Scan for the cell matching the given text and deliver its (x, y) coordinate at center. 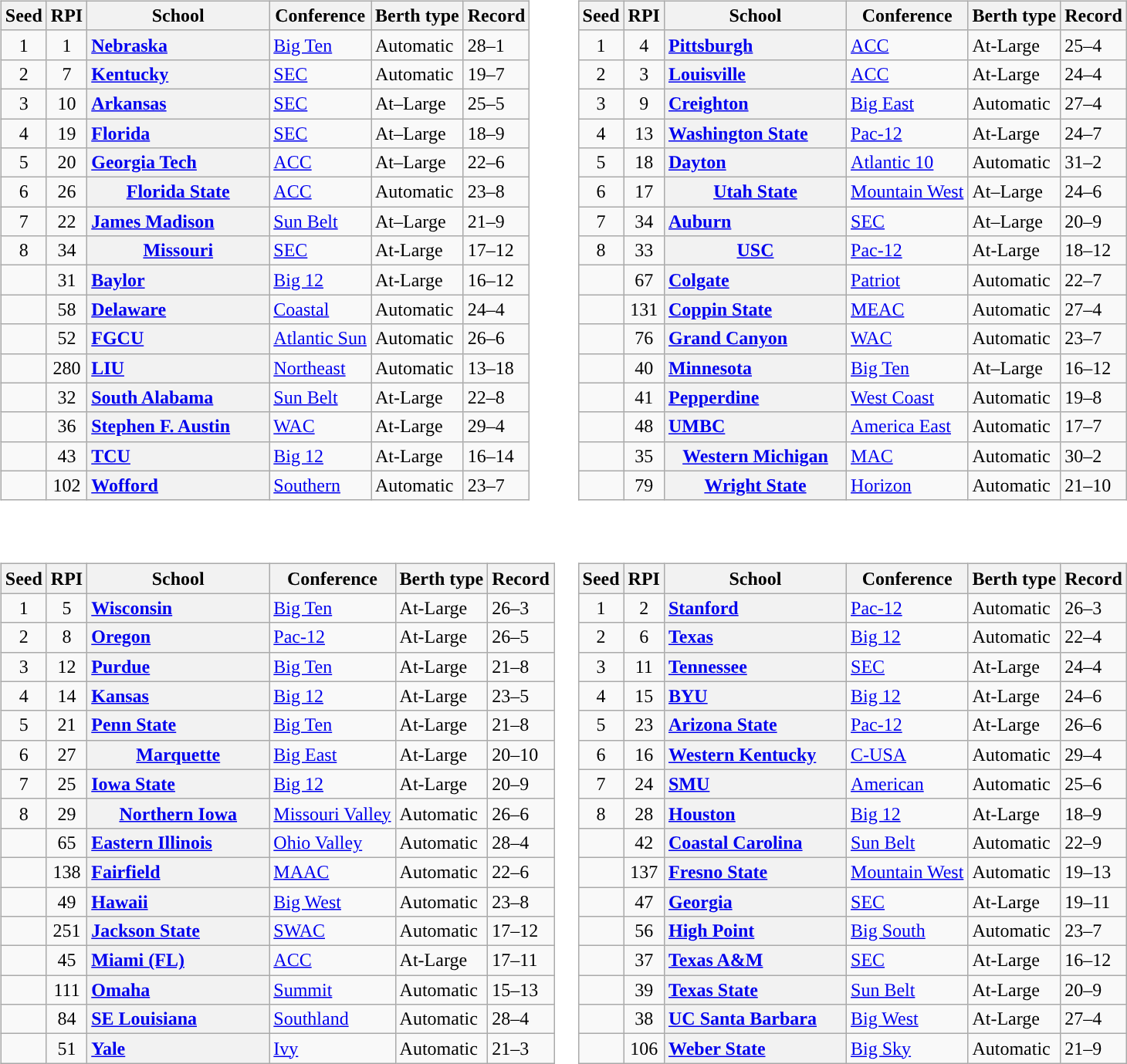
TCU (178, 456)
20–10 (521, 755)
13–18 (496, 368)
67 (644, 280)
Washington State (755, 133)
Louisville (755, 74)
22–8 (496, 397)
42 (644, 843)
21–3 (521, 1049)
22–9 (1094, 843)
Delaware (178, 309)
65 (66, 843)
51 (66, 1049)
Baylor (178, 280)
111 (66, 990)
Kansas (178, 696)
16–14 (496, 456)
21–10 (1094, 485)
South Alabama (178, 397)
C-USA (908, 755)
11 (644, 667)
33 (644, 251)
25–4 (1094, 45)
Iowa State (178, 784)
Ivy (332, 1049)
21 (66, 725)
Eastern Illinois (178, 843)
39 (644, 990)
36 (66, 427)
Pittsburgh (755, 45)
American (908, 784)
18–12 (1094, 251)
19–13 (1094, 872)
Omaha (178, 990)
15 (644, 696)
32 (66, 397)
49 (66, 902)
Northern Iowa (178, 813)
24 (644, 784)
SWAC (332, 931)
UC Santa Barbara (755, 1019)
Utah State (755, 192)
Hawaii (178, 902)
Southland (332, 1019)
45 (66, 961)
58 (66, 309)
Coppin State (755, 309)
Purdue (178, 667)
131 (644, 309)
Colgate (755, 280)
22 (66, 221)
MEAC (908, 309)
16 (644, 755)
Stephen F. Austin (178, 427)
Miami (FL) (178, 961)
MAAC (332, 872)
Southern (320, 485)
Penn State (178, 725)
Nebraska (178, 45)
Stanford (755, 608)
22–7 (1094, 280)
Kentucky (178, 74)
26–5 (521, 637)
137 (644, 872)
Marquette (178, 755)
37 (644, 961)
25 (66, 784)
Auburn (755, 221)
Wisconsin (178, 608)
Western Kentucky (755, 755)
Horizon (908, 485)
31–2 (1094, 163)
LIU (178, 368)
James Madison (178, 221)
84 (66, 1019)
Grand Canyon (755, 339)
Summit (332, 990)
Wofford (178, 485)
Atlantic 10 (908, 163)
Coastal Carolina (755, 843)
Houston (755, 813)
Weber State (755, 1049)
Georgia Tech (178, 163)
Missouri Valley (332, 813)
Ohio Valley (332, 843)
14 (66, 696)
Florida (178, 133)
Fresno State (755, 872)
17–11 (521, 961)
102 (66, 485)
41 (644, 397)
Oregon (178, 637)
Arizona State (755, 725)
22–4 (1094, 637)
43 (66, 456)
Yale (178, 1049)
31 (66, 280)
Big Sky (908, 1049)
Texas A&M (755, 961)
Georgia (755, 902)
52 (66, 339)
19–8 (1094, 397)
Wright State (755, 485)
106 (644, 1049)
Arkansas (178, 103)
47 (644, 902)
13 (644, 133)
19–7 (496, 74)
Big South (908, 931)
17–7 (1094, 427)
10 (66, 103)
High Point (755, 931)
FGCU (178, 339)
19–11 (1094, 902)
Fairfield (178, 872)
20 (66, 163)
27 (66, 755)
24–7 (1094, 133)
Missouri (178, 251)
West Coast (908, 397)
Texas (755, 637)
76 (644, 339)
38 (644, 1019)
56 (644, 931)
280 (66, 368)
Northeast (320, 368)
USC (755, 251)
Western Michigan (755, 456)
26 (66, 192)
BYU (755, 696)
40 (644, 368)
America East (908, 427)
Minnesota (755, 368)
30–2 (1094, 456)
Texas State (755, 990)
SMU (755, 784)
Tennessee (755, 667)
Florida State (178, 192)
28 (644, 813)
Atlantic Sun (320, 339)
SE Louisiana (178, 1019)
25–6 (1094, 784)
Dayton (755, 163)
23–5 (521, 696)
28–1 (496, 45)
18 (644, 163)
79 (644, 485)
12 (66, 667)
25–5 (496, 103)
138 (66, 872)
9 (644, 103)
Patriot (908, 280)
251 (66, 931)
UMBC (755, 427)
Creighton (755, 103)
MAC (908, 456)
23 (644, 725)
Coastal (320, 309)
17 (644, 192)
Jackson State (178, 931)
48 (644, 427)
29 (66, 813)
15–13 (521, 990)
Pepperdine (755, 397)
35 (644, 456)
19 (66, 133)
